Detect which cell encompasses the target text, then output its [X, Y] center coordinate. 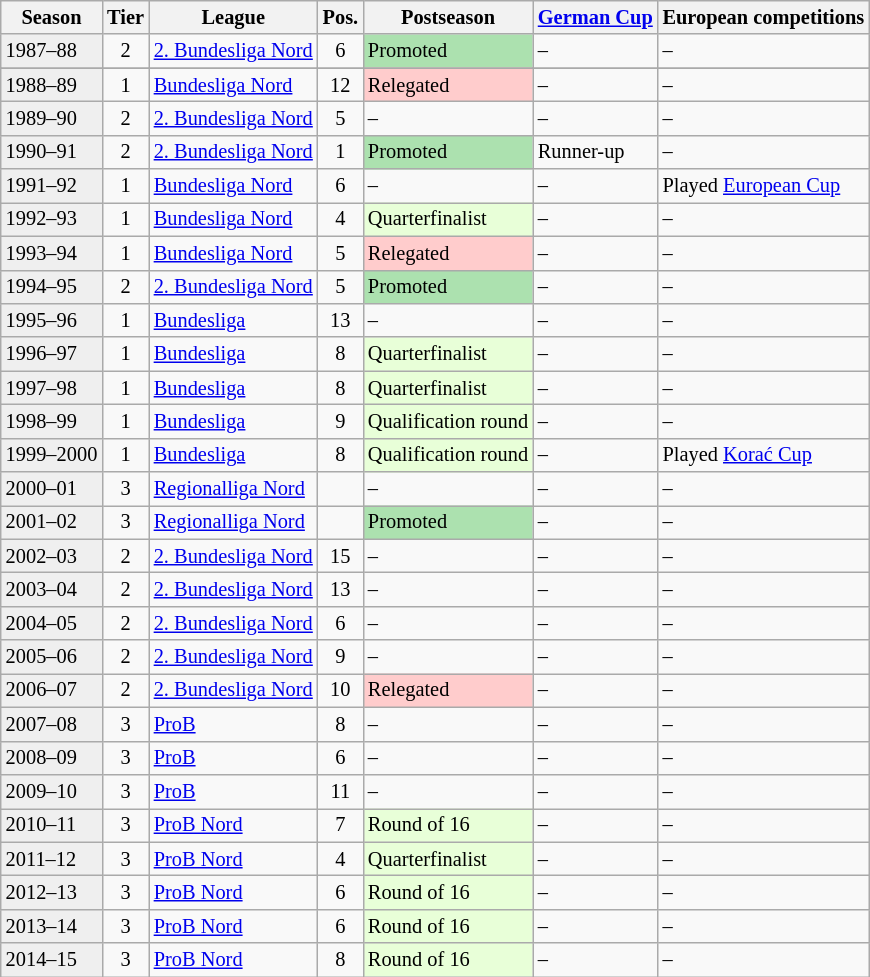
2008–09 [52, 758]
2002–03 [52, 556]
1991–92 [52, 186]
2013–14 [52, 926]
1992–93 [52, 219]
2012–13 [52, 892]
2001–02 [52, 522]
Postseason [448, 17]
2006–07 [52, 690]
2011–12 [52, 859]
Season [52, 17]
1987–88 [52, 51]
7 [340, 825]
2004–05 [52, 623]
2010–11 [52, 825]
1994–95 [52, 287]
1996–97 [52, 354]
2005–06 [52, 657]
1999–2000 [52, 455]
12 [340, 85]
Tier [126, 17]
1997–98 [52, 388]
1989–90 [52, 118]
2007–08 [52, 724]
League [234, 17]
Pos. [340, 17]
11 [340, 791]
1990–91 [52, 152]
1995–96 [52, 320]
European competitions [764, 17]
2014–15 [52, 960]
1988–89 [52, 85]
1998–99 [52, 421]
1993–94 [52, 253]
2003–04 [52, 589]
2009–10 [52, 791]
15 [340, 556]
2000–01 [52, 489]
Played European Cup [764, 186]
10 [340, 690]
Runner-up [596, 152]
German Cup [596, 17]
Played Korać Cup [764, 455]
